Pinpoint the cell where the given text exists, returning its (X, Y) midpoint coordinate. 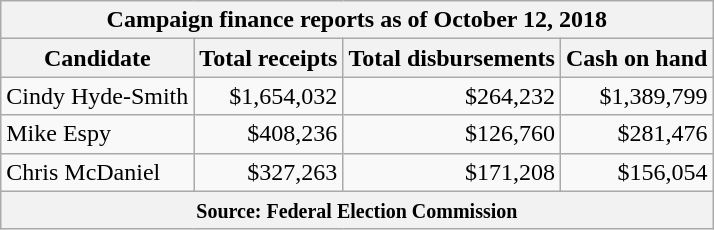
Cash on hand (636, 58)
$171,208 (452, 172)
Candidate (98, 58)
$1,654,032 (268, 96)
$156,054 (636, 172)
Total receipts (268, 58)
$281,476 (636, 134)
Campaign finance reports as of October 12, 2018 (357, 20)
Source: Federal Election Commission (357, 210)
$1,389,799 (636, 96)
Total disbursements (452, 58)
Chris McDaniel (98, 172)
$126,760 (452, 134)
Mike Espy (98, 134)
$264,232 (452, 96)
Cindy Hyde-Smith (98, 96)
$327,263 (268, 172)
$408,236 (268, 134)
